Return the (X, Y) coordinate for the center point of the cell that contains the specified text.  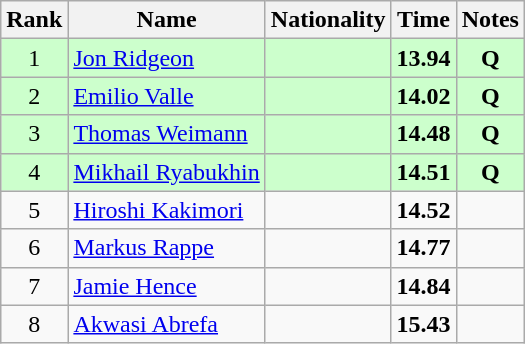
14.48 (424, 134)
1 (34, 58)
Hiroshi Kakimori (166, 210)
Mikhail Ryabukhin (166, 172)
Nationality (328, 20)
7 (34, 286)
Emilio Valle (166, 96)
4 (34, 172)
3 (34, 134)
6 (34, 248)
Akwasi Abrefa (166, 324)
Time (424, 20)
Rank (34, 20)
14.02 (424, 96)
13.94 (424, 58)
14.51 (424, 172)
Jon Ridgeon (166, 58)
Notes (490, 20)
15.43 (424, 324)
14.77 (424, 248)
14.52 (424, 210)
Thomas Weimann (166, 134)
Name (166, 20)
14.84 (424, 286)
8 (34, 324)
Markus Rappe (166, 248)
5 (34, 210)
2 (34, 96)
Jamie Hence (166, 286)
